Provide the [x, y] coordinate of the cell's center where the given text is located.  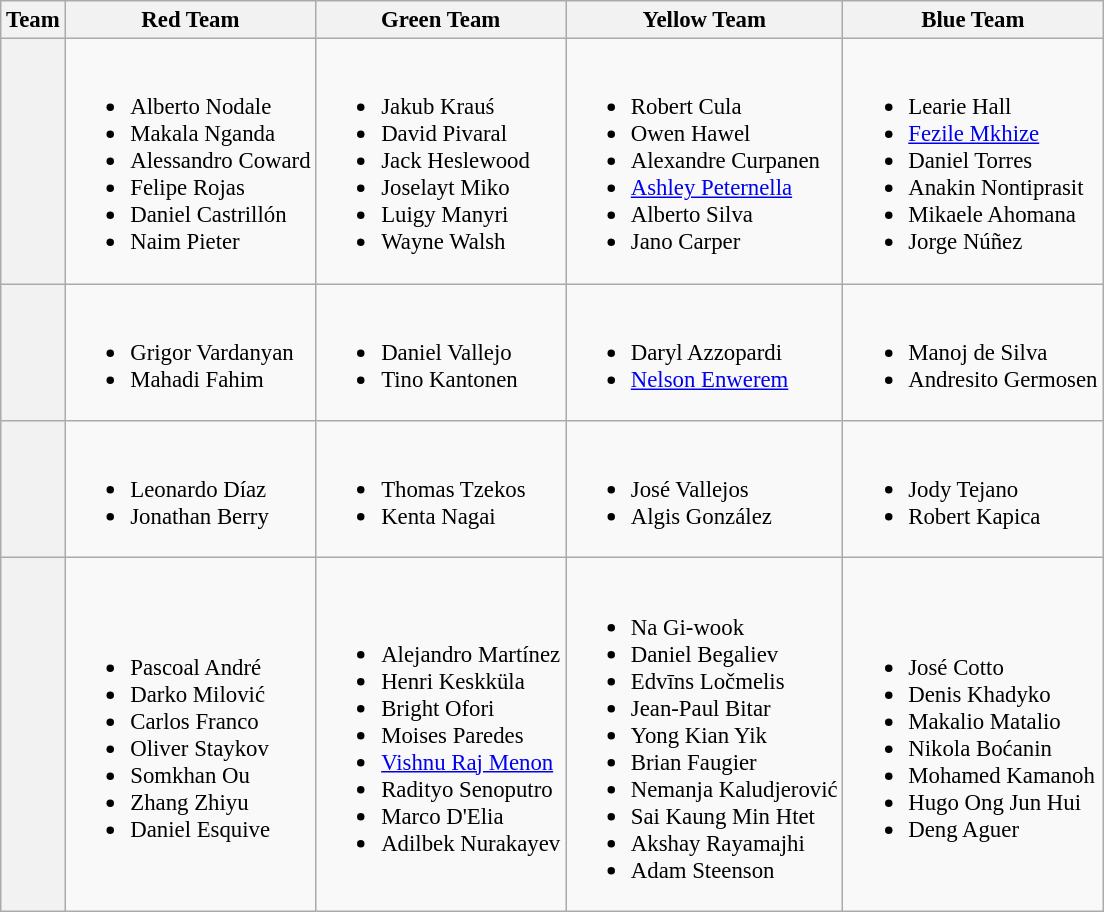
Thomas Tzekos Kenta Nagai [441, 490]
Daryl Azzopardi Nelson Enwerem [704, 352]
Red Team [190, 20]
Alejandro Martínez Henri Keskküla Bright Ofori Moises Paredes Vishnu Raj Menon Radityo Senoputro Marco D'Elia Adilbek Nurakayev [441, 734]
Jody Tejano Robert Kapica [973, 490]
José Vallejos Algis González [704, 490]
Leonardo Díaz Jonathan Berry [190, 490]
Team [33, 20]
Learie Hall Fezile Mkhize Daniel Torres Anakin Nontiprasit Mikaele Ahomana Jorge Núñez [973, 162]
Daniel Vallejo Tino Kantonen [441, 352]
Manoj de Silva Andresito Germosen [973, 352]
Robert Cula Owen Hawel Alexandre Curpanen Ashley Peternella Alberto Silva Jano Carper [704, 162]
Grigor Vardanyan Mahadi Fahim [190, 352]
Jakub Krauś David Pivaral Jack Heslewood Joselayt Miko Luigy Manyri Wayne Walsh [441, 162]
Pascoal André Darko Milović Carlos Franco Oliver Staykov Somkhan Ou Zhang Zhiyu Daniel Esquive [190, 734]
Alberto Nodale Makala Nganda Alessandro Coward Felipe Rojas Daniel Castrillón Naim Pieter [190, 162]
Blue Team [973, 20]
Yellow Team [704, 20]
Green Team [441, 20]
José Cotto Denis Khadyko Makalio Matalio Nikola Boćanin Mohamed Kamanoh Hugo Ong Jun Hui Deng Aguer [973, 734]
